For the text-containing cell, return its midpoint in [x, y] coordinate format. 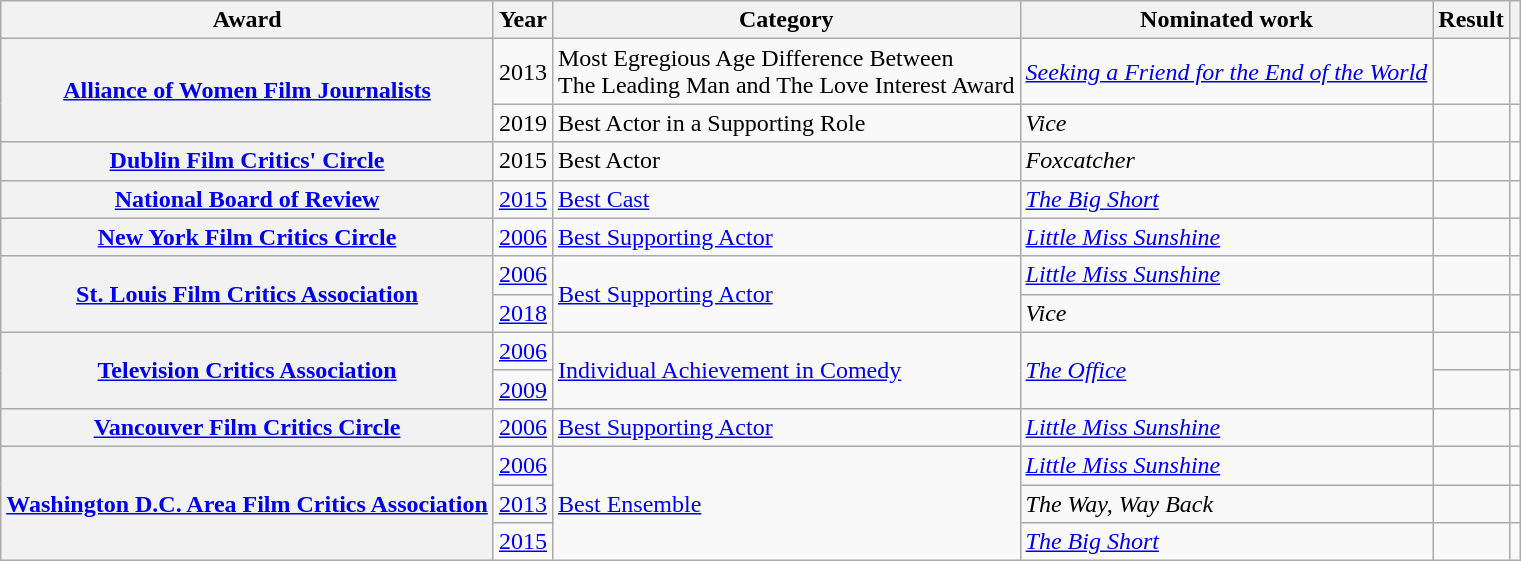
Washington D.C. Area Film Critics Association [248, 503]
2009 [522, 389]
2019 [522, 123]
Award [248, 20]
Individual Achievement in Comedy [786, 370]
2018 [522, 313]
Result [1471, 20]
The Office [1226, 370]
New York Film Critics Circle [248, 237]
Category [786, 20]
St. Louis Film Critics Association [248, 294]
Dublin Film Critics' Circle [248, 161]
Foxcatcher [1226, 161]
Nominated work [1226, 20]
Year [522, 20]
Best Ensemble [786, 503]
Most Egregious Age Difference Between The Leading Man and The Love Interest Award [786, 72]
National Board of Review [248, 199]
Seeking a Friend for the End of the World [1226, 72]
Alliance of Women Film Journalists [248, 90]
Vancouver Film Critics Circle [248, 427]
Best Actor in a Supporting Role [786, 123]
Best Cast [786, 199]
Television Critics Association [248, 370]
Best Actor [786, 161]
The Way, Way Back [1226, 503]
